Output the [x, y] coordinate of the center of the cell containing the given text.  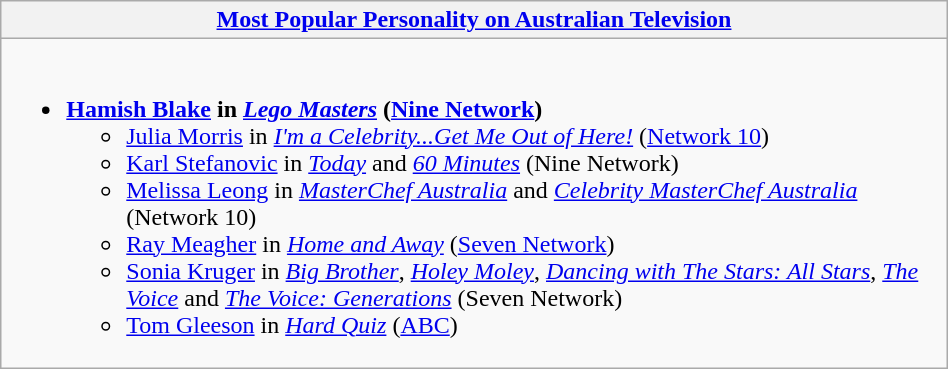
Most Popular Personality on Australian Television [474, 20]
